Locate the cell with the specified text and output its (x, y) center coordinate. 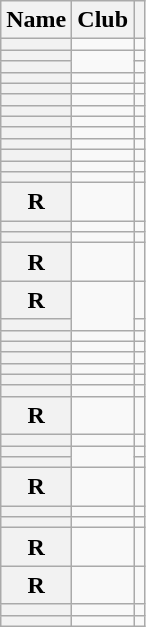
Name (36, 20)
Club (103, 20)
